Output the (X, Y) coordinate of the center of the cell containing the given text.  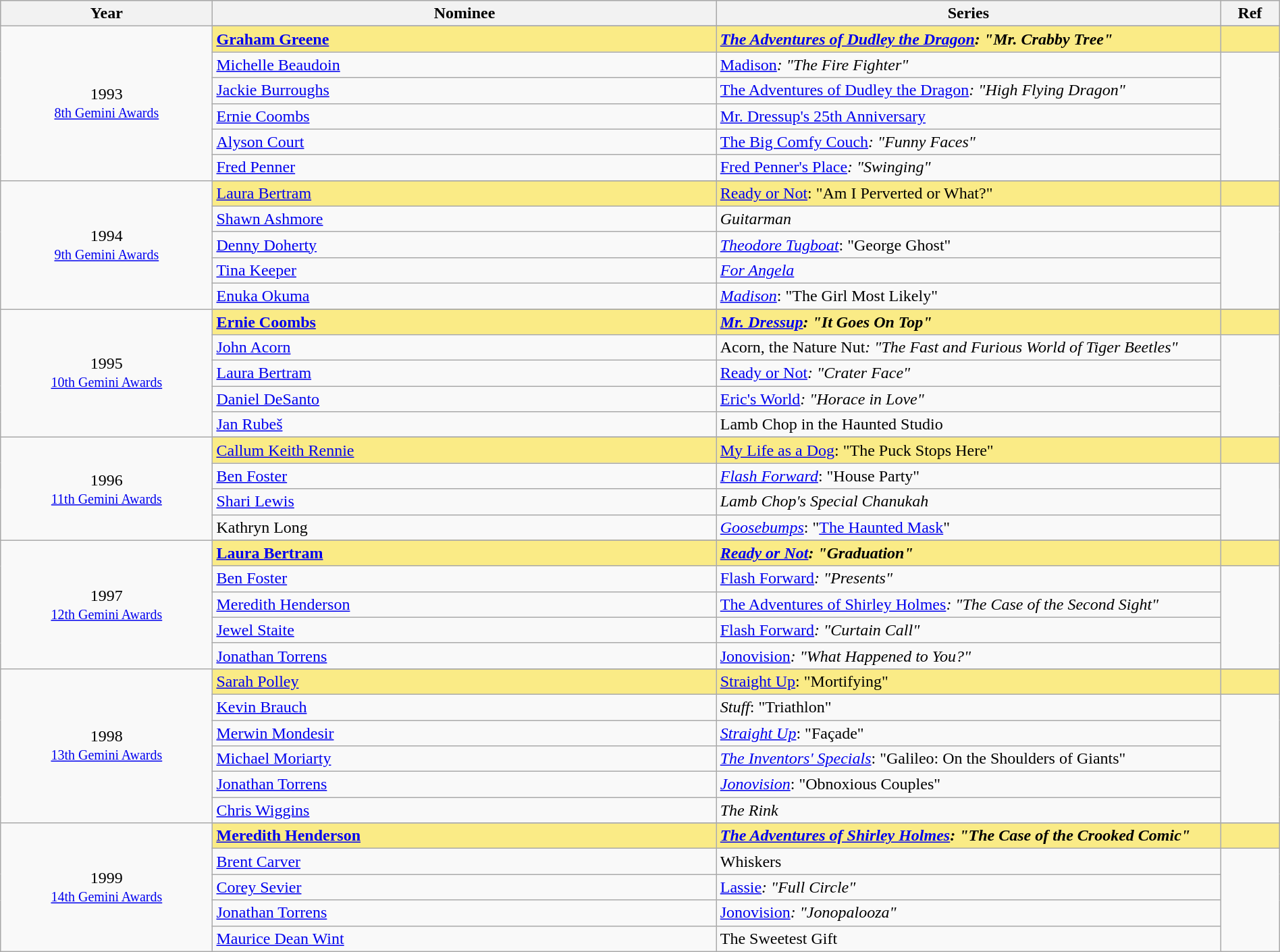
Lamb Chop in the Haunted Studio (968, 425)
Brent Carver (464, 862)
The Adventures of Shirley Holmes: "The Case of the Crooked Comic" (968, 836)
The Big Comfy Couch: "Funny Faces" (968, 142)
Guitarman (968, 219)
The Adventures of Dudley the Dragon: "Mr. Crabby Tree" (968, 39)
Nominee (464, 14)
Madison: "The Fire Fighter" (968, 65)
For Angela (968, 270)
Ready or Not: "Graduation" (968, 553)
Lassie: "Full Circle" (968, 887)
Kathryn Long (464, 527)
Chris Wiggins (464, 810)
Shawn Ashmore (464, 219)
Corey Sevier (464, 887)
Madison: "The Girl Most Likely" (968, 296)
Fred Penner (464, 167)
The Inventors' Specials: "Galileo: On the Shoulders of Giants" (968, 759)
Denny Doherty (464, 244)
Acorn, the Nature Nut: "The Fast and Furious World of Tiger Beetles" (968, 348)
Jewel Staite (464, 630)
Alyson Court (464, 142)
The Rink (968, 810)
Tina Keeper (464, 270)
Series (968, 14)
1997 12th Gemini Awards (107, 604)
1999 14th Gemini Awards (107, 887)
Ready or Not: "Crater Face" (968, 373)
Enuka Okuma (464, 296)
Year (107, 14)
Jonovision: "Obnoxious Couples" (968, 785)
Goosebumps: "The Haunted Mask" (968, 527)
1995 10th Gemini Awards (107, 373)
My Life as a Dog: "The Puck Stops Here" (968, 450)
Mr. Dressup's 25th Anniversary (968, 116)
Eric's World: "Horace in Love" (968, 399)
1998 13th Gemini Awards (107, 745)
1996 11th Gemini Awards (107, 489)
Stuff: "Triathlon" (968, 707)
Ref (1250, 14)
Shari Lewis (464, 502)
The Adventures of Dudley the Dragon: "High Flying Dragon" (968, 90)
Daniel DeSanto (464, 399)
Graham Greene (464, 39)
Theodore Tugboat: "George Ghost" (968, 244)
John Acorn (464, 348)
Flash Forward: "Curtain Call" (968, 630)
Straight Up: "Mortifying" (968, 681)
Jonovision: "What Happened to You?" (968, 656)
Straight Up: "Façade" (968, 733)
Flash Forward: "House Party" (968, 476)
Michael Moriarty (464, 759)
Mr. Dressup: "It Goes On Top" (968, 322)
Michelle Beaudoin (464, 65)
1993 8th Gemini Awards (107, 103)
Jackie Burroughs (464, 90)
Merwin Mondesir (464, 733)
Sarah Polley (464, 681)
Jan Rubeš (464, 425)
The Sweetest Gift (968, 938)
Lamb Chop's Special Chanukah (968, 502)
Callum Keith Rennie (464, 450)
Maurice Dean Wint (464, 938)
Whiskers (968, 862)
Fred Penner's Place: "Swinging" (968, 167)
Ready or Not: "Am I Perverted or What?" (968, 193)
Kevin Brauch (464, 707)
Flash Forward: "Presents" (968, 579)
The Adventures of Shirley Holmes: "The Case of the Second Sight" (968, 604)
Jonovision: "Jonopalooza" (968, 913)
1994 9th Gemini Awards (107, 244)
